Detect which cell encompasses the target text, then output its (X, Y) center coordinate. 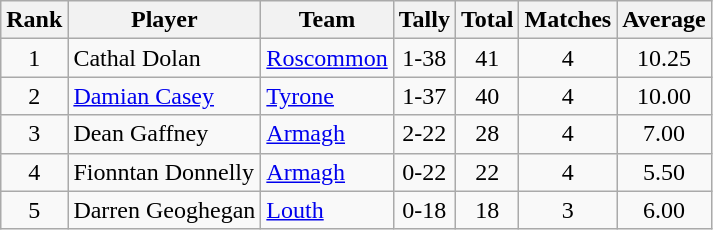
10.25 (664, 58)
6.00 (664, 210)
7.00 (664, 134)
Fionntan Donnelly (164, 172)
28 (487, 134)
Tally (424, 20)
Matches (568, 20)
Rank (34, 20)
5.50 (664, 172)
1 (34, 58)
1-38 (424, 58)
41 (487, 58)
2 (34, 96)
Darren Geoghegan (164, 210)
Louth (327, 210)
Dean Gaffney (164, 134)
2-22 (424, 134)
Cathal Dolan (164, 58)
1-37 (424, 96)
0-22 (424, 172)
22 (487, 172)
Damian Casey (164, 96)
Total (487, 20)
Player (164, 20)
Team (327, 20)
Average (664, 20)
Roscommon (327, 58)
40 (487, 96)
0-18 (424, 210)
10.00 (664, 96)
Tyrone (327, 96)
18 (487, 210)
5 (34, 210)
